Identify which cell holds the provided text, then report its [x, y] central coordinate. 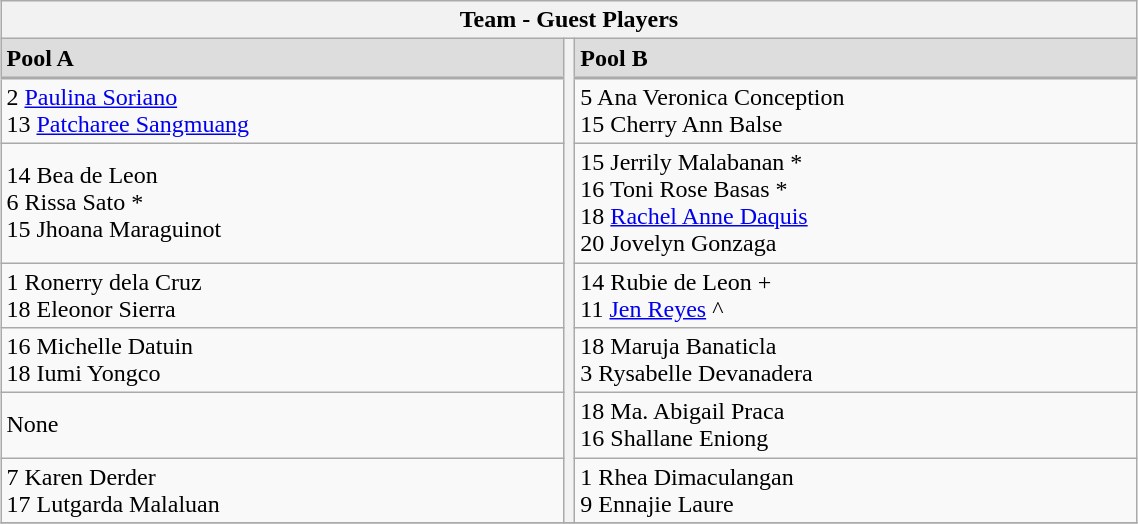
5 Ana Veronica Conception 15 Cherry Ann Balse [856, 111]
16 Michelle Datuin 18 Iumi Yongco [282, 360]
14 Bea de Leon 6 Rissa Sato * 15 Jhoana Maraguinot [282, 202]
1 Rhea Dimaculangan 9 Ennajie Laure [856, 490]
15 Jerrily Malabanan * 16 Toni Rose Basas * 18 Rachel Anne Daquis 20 Jovelyn Gonzaga [856, 202]
18 Maruja Banaticla 3 Rysabelle Devanadera [856, 360]
7 Karen Derder 17 Lutgarda Malaluan [282, 490]
None [282, 426]
Team - Guest Players [569, 20]
14 Rubie de Leon + 11 Jen Reyes ^ [856, 294]
Pool A [282, 58]
2 Paulina Soriano 13 Patcharee Sangmuang [282, 111]
Pool B [856, 58]
18 Ma. Abigail Praca 16 Shallane Eniong [856, 426]
1 Ronerry dela Cruz 18 Eleonor Sierra [282, 294]
